Search for the cell housing the specified text and yield its [X, Y] center coordinate. 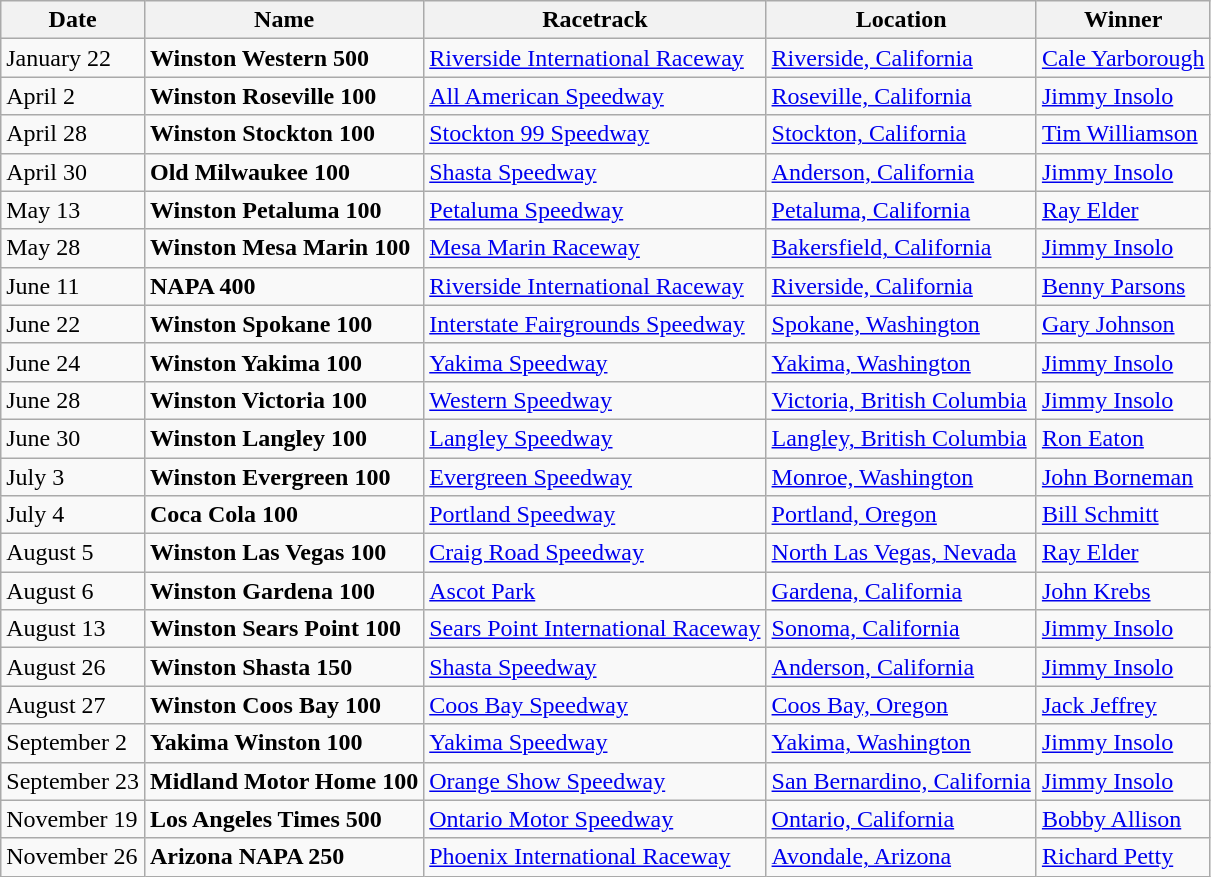
Coca Cola 100 [284, 515]
Coos Bay Speedway [595, 705]
April 2 [73, 96]
Location [901, 20]
Craig Road Speedway [595, 553]
All American Speedway [595, 96]
Winston Roseville 100 [284, 96]
Petaluma Speedway [595, 210]
Cale Yarborough [1123, 58]
June 22 [73, 324]
Winston Mesa Marin 100 [284, 248]
April 28 [73, 134]
NAPA 400 [284, 286]
Orange Show Speedway [595, 781]
Bakersfield, California [901, 248]
September 23 [73, 781]
May 13 [73, 210]
Langley, British Columbia [901, 438]
Gardena, California [901, 591]
January 22 [73, 58]
Evergreen Speedway [595, 477]
July 3 [73, 477]
Stockton 99 Speedway [595, 134]
Ascot Park [595, 591]
July 4 [73, 515]
June 24 [73, 362]
Name [284, 20]
Bill Schmitt [1123, 515]
Winston Gardena 100 [284, 591]
Gary Johnson [1123, 324]
Monroe, Washington [901, 477]
Ontario Motor Speedway [595, 819]
Spokane, Washington [901, 324]
Winston Sears Point 100 [284, 629]
Langley Speedway [595, 438]
Portland, Oregon [901, 515]
Winston Coos Bay 100 [284, 705]
Los Angeles Times 500 [284, 819]
Old Milwaukee 100 [284, 172]
Winston Petaluma 100 [284, 210]
Yakima Winston 100 [284, 743]
August 5 [73, 553]
August 6 [73, 591]
San Bernardino, California [901, 781]
North Las Vegas, Nevada [901, 553]
August 13 [73, 629]
Winston Las Vegas 100 [284, 553]
Date [73, 20]
John Krebs [1123, 591]
Western Speedway [595, 400]
Winner [1123, 20]
Victoria, British Columbia [901, 400]
April 30 [73, 172]
Sears Point International Raceway [595, 629]
May 28 [73, 248]
Winston Western 500 [284, 58]
Ron Eaton [1123, 438]
Coos Bay, Oregon [901, 705]
Racetrack [595, 20]
Sonoma, California [901, 629]
Roseville, California [901, 96]
Winston Evergreen 100 [284, 477]
Interstate Fairgrounds Speedway [595, 324]
Tim Williamson [1123, 134]
Petaluma, California [901, 210]
Midland Motor Home 100 [284, 781]
Richard Petty [1123, 857]
Mesa Marin Raceway [595, 248]
Arizona NAPA 250 [284, 857]
Winston Stockton 100 [284, 134]
Winston Victoria 100 [284, 400]
June 11 [73, 286]
John Borneman [1123, 477]
November 19 [73, 819]
Jack Jeffrey [1123, 705]
November 26 [73, 857]
Ontario, California [901, 819]
Winston Yakima 100 [284, 362]
August 26 [73, 667]
Winston Shasta 150 [284, 667]
Winston Langley 100 [284, 438]
Benny Parsons [1123, 286]
August 27 [73, 705]
Stockton, California [901, 134]
Winston Spokane 100 [284, 324]
Phoenix International Raceway [595, 857]
Bobby Allison [1123, 819]
Portland Speedway [595, 515]
June 28 [73, 400]
June 30 [73, 438]
September 2 [73, 743]
Avondale, Arizona [901, 857]
